Identify which cell holds the provided text, then report its (x, y) central coordinate. 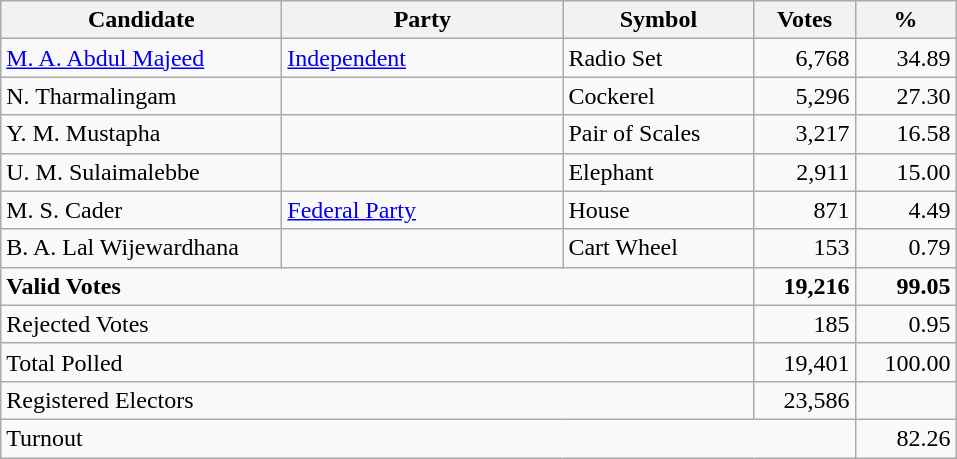
Federal Party (422, 210)
99.05 (906, 286)
Elephant (658, 172)
34.89 (906, 58)
Candidate (142, 20)
Registered Electors (378, 400)
82.26 (906, 438)
Total Polled (378, 362)
M. A. Abdul Majeed (142, 58)
M. S. Cader (142, 210)
23,586 (804, 400)
2,911 (804, 172)
Cart Wheel (658, 248)
19,216 (804, 286)
153 (804, 248)
Symbol (658, 20)
Independent (422, 58)
3,217 (804, 134)
185 (804, 324)
House (658, 210)
871 (804, 210)
% (906, 20)
Rejected Votes (378, 324)
Pair of Scales (658, 134)
4.49 (906, 210)
N. Tharmalingam (142, 96)
0.95 (906, 324)
B. A. Lal Wijewardhana (142, 248)
U. M. Sulaimalebbe (142, 172)
Votes (804, 20)
Y. M. Mustapha (142, 134)
15.00 (906, 172)
6,768 (804, 58)
0.79 (906, 248)
Cockerel (658, 96)
5,296 (804, 96)
Party (422, 20)
19,401 (804, 362)
100.00 (906, 362)
16.58 (906, 134)
Turnout (428, 438)
27.30 (906, 96)
Radio Set (658, 58)
Valid Votes (378, 286)
